Identify which cell holds the provided text, then report its (x, y) central coordinate. 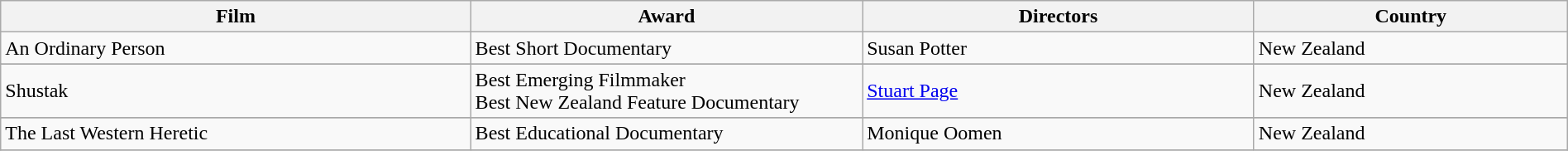
An Ordinary Person (236, 48)
Directors (1059, 17)
Best Emerging FilmmakerBest New Zealand Feature Documentary (667, 91)
Award (667, 17)
Monique Oomen (1059, 134)
Film (236, 17)
Best Educational Documentary (667, 134)
The Last Western Heretic (236, 134)
Stuart Page (1059, 91)
Shustak (236, 91)
Country (1411, 17)
Susan Potter (1059, 48)
Best Short Documentary (667, 48)
